Detect which cell encompasses the target text, then output its [X, Y] center coordinate. 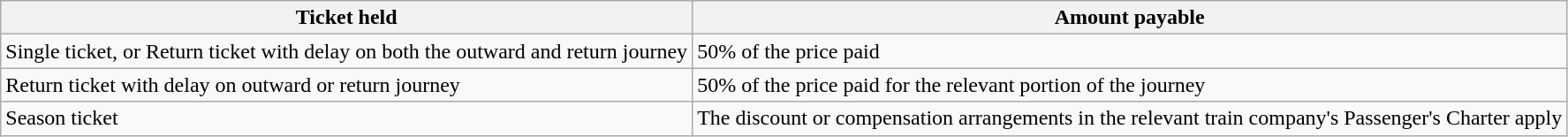
The discount or compensation arrangements in the relevant train company's Passenger's Charter apply [1130, 118]
Ticket held [346, 18]
Return ticket with delay on outward or return journey [346, 85]
Season ticket [346, 118]
50% of the price paid [1130, 51]
50% of the price paid for the relevant portion of the journey [1130, 85]
Amount payable [1130, 18]
Single ticket, or Return ticket with delay on both the outward and return journey [346, 51]
